Return (x, y) of the center of cell containing provided text 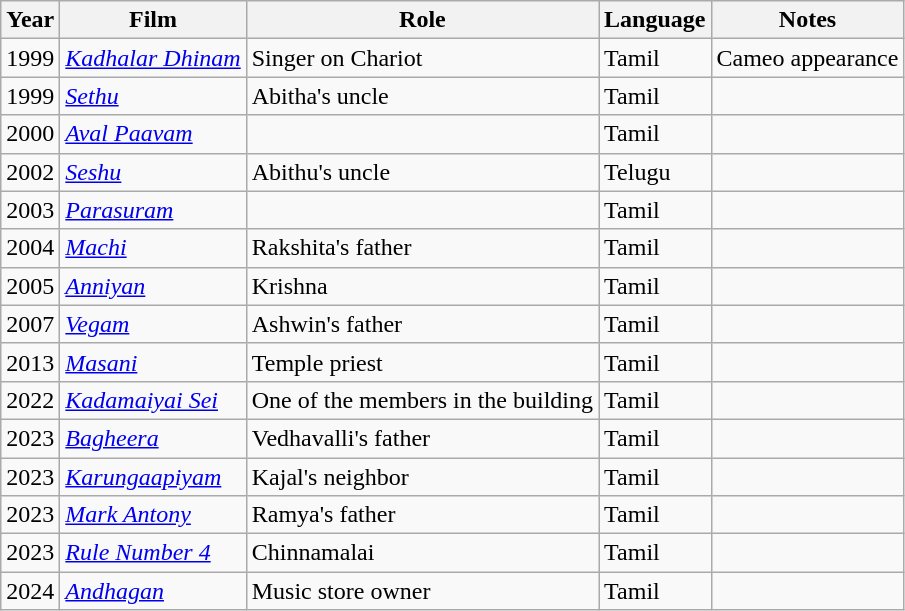
One of the members in the building (422, 400)
2013 (30, 362)
Abitha's uncle (422, 96)
Cameo appearance (808, 58)
Rule Number 4 (153, 553)
Ramya's father (422, 515)
Language (655, 20)
Aval Paavam (153, 134)
2022 (30, 400)
Kajal's neighbor (422, 477)
Vegam (153, 324)
2024 (30, 591)
Kadhalar Dhinam (153, 58)
Rakshita's father (422, 248)
Mark Antony (153, 515)
Anniyan (153, 286)
Year (30, 20)
Ashwin's father (422, 324)
2005 (30, 286)
Bagheera (153, 438)
Telugu (655, 172)
2003 (30, 210)
Singer on Chariot (422, 58)
Machi (153, 248)
Seshu (153, 172)
Chinnamalai (422, 553)
Parasuram (153, 210)
2004 (30, 248)
Notes (808, 20)
Vedhavalli's father (422, 438)
Abithu's uncle (422, 172)
Krishna (422, 286)
Andhagan (153, 591)
Film (153, 20)
2007 (30, 324)
Role (422, 20)
Karungaapiyam (153, 477)
Sethu (153, 96)
Masani (153, 362)
2000 (30, 134)
Temple priest (422, 362)
Music store owner (422, 591)
2002 (30, 172)
Kadamaiyai Sei (153, 400)
